Return [X, Y] of the center of cell containing provided text 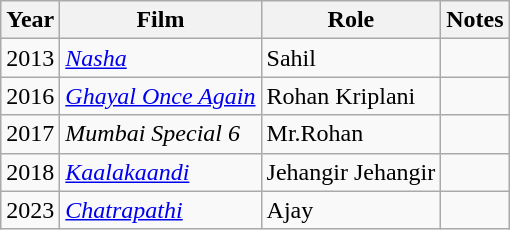
Chatrapathi [160, 210]
Sahil [351, 58]
2017 [30, 134]
2016 [30, 96]
2018 [30, 172]
Role [351, 20]
Mumbai Special 6 [160, 134]
Notes [475, 20]
Mr.Rohan [351, 134]
Year [30, 20]
Jehangir Jehangir [351, 172]
Ajay [351, 210]
Ghayal Once Again [160, 96]
2023 [30, 210]
Rohan Kriplani [351, 96]
Film [160, 20]
2013 [30, 58]
Kaalakaandi [160, 172]
Nasha [160, 58]
